Locate the cell with the specified text and output its (x, y) center coordinate. 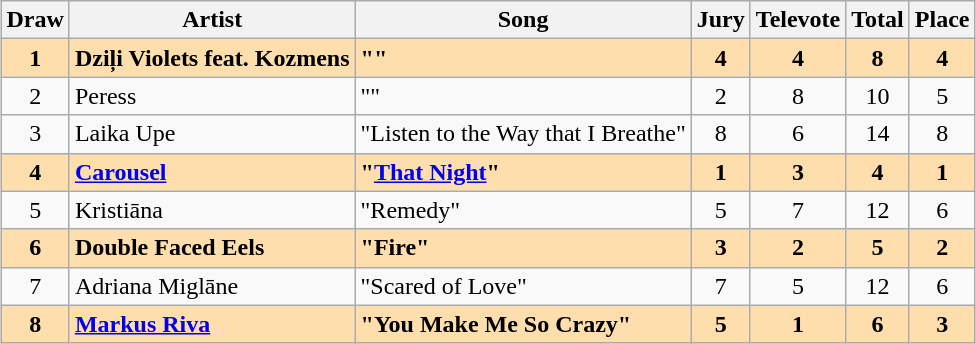
Dziļi Violets feat. Kozmens (212, 58)
Double Faced Eels (212, 248)
Total (878, 20)
Artist (212, 20)
Kristiāna (212, 210)
"Fire" (523, 248)
Draw (35, 20)
Song (523, 20)
"Remedy" (523, 210)
Adriana Miglāne (212, 286)
Peress (212, 96)
10 (878, 96)
Televote (798, 20)
Markus Riva (212, 324)
"You Make Me So Crazy" (523, 324)
"That Night" (523, 172)
14 (878, 134)
"Listen to the Way that I Breathe" (523, 134)
Jury (720, 20)
Carousel (212, 172)
Laika Upe (212, 134)
Place (942, 20)
"Scared of Love" (523, 286)
